Extract the [X, Y] coordinate from the center of the cell holding the provided text.  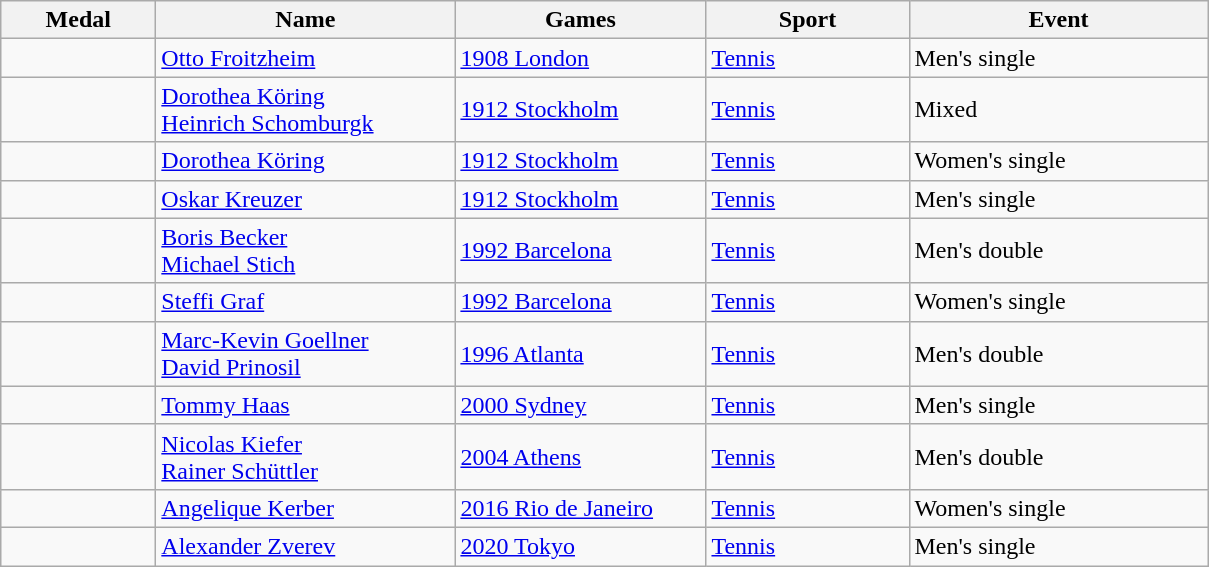
Steffi Graf [306, 302]
1908 London [580, 58]
Oskar Kreuzer [306, 199]
Name [306, 20]
Nicolas KieferRainer Schüttler [306, 456]
Mixed [1058, 110]
2020 Tokyo [580, 546]
Angelique Kerber [306, 508]
Otto Froitzheim [306, 58]
2016 Rio de Janeiro [580, 508]
1996 Atlanta [580, 354]
Sport [808, 20]
Tommy Haas [306, 405]
Event [1058, 20]
2004 Athens [580, 456]
Medal [78, 20]
Marc-Kevin GoellnerDavid Prinosil [306, 354]
Boris BeckerMichael Stich [306, 250]
2000 Sydney [580, 405]
Dorothea KöringHeinrich Schomburgk [306, 110]
Games [580, 20]
Alexander Zverev [306, 546]
Dorothea Köring [306, 161]
